Locate the cell with the specified text and output its (X, Y) center coordinate. 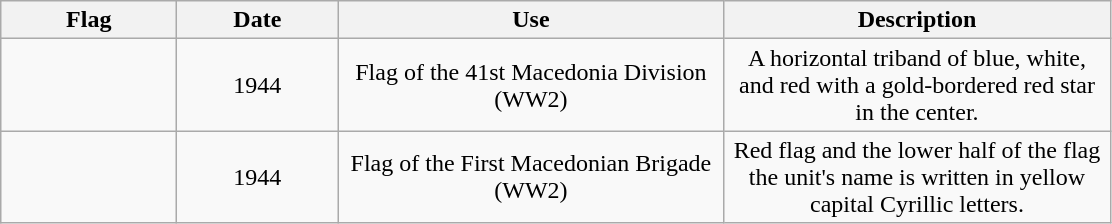
Red flag and the lower half of the flag the unit's name is written in yellow capital Cyrillic letters. (917, 177)
Use (531, 20)
Date (258, 20)
Flag of the First Macedonian Brigade (WW2) (531, 177)
Description (917, 20)
Flag (89, 20)
Flag of the 41st Macedonia Division (WW2) (531, 85)
A horizontal triband of blue, white, and red with a gold-bordered red star in the center. (917, 85)
